Identify which cell holds the provided text, then report its (X, Y) central coordinate. 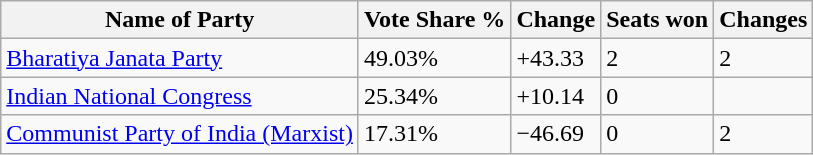
Vote Share % (434, 20)
Changes (764, 20)
Communist Party of India (Marxist) (180, 134)
Indian National Congress (180, 96)
Bharatiya Janata Party (180, 58)
Change (556, 20)
Name of Party (180, 20)
+43.33 (556, 58)
Seats won (658, 20)
+10.14 (556, 96)
17.31% (434, 134)
49.03% (434, 58)
−46.69 (556, 134)
25.34% (434, 96)
